From the cell containing the given text, extract its center point as (X, Y) coordinate. 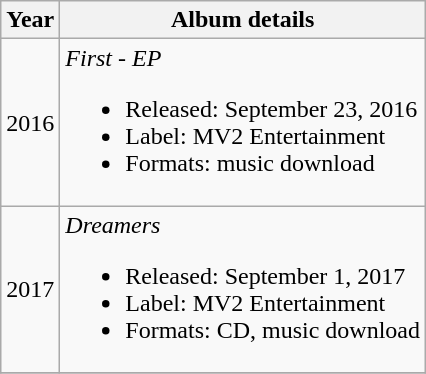
DreamersReleased: September 1, 2017Label: MV2 EntertainmentFormats: CD, music download (243, 290)
2017 (30, 290)
2016 (30, 122)
First - EPReleased: September 23, 2016Label: MV2 EntertainmentFormats: music download (243, 122)
Album details (243, 20)
Year (30, 20)
